Identify which cell holds the provided text, then report its (X, Y) central coordinate. 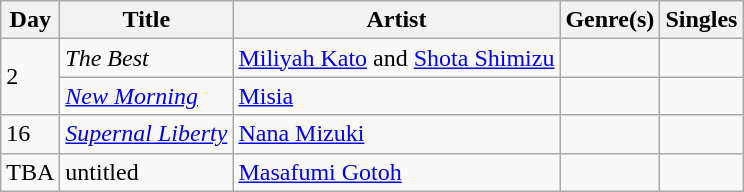
Misia (396, 96)
Masafumi Gotoh (396, 172)
untitled (146, 172)
New Morning (146, 96)
TBA (30, 172)
Artist (396, 20)
16 (30, 134)
Supernal Liberty (146, 134)
Genre(s) (610, 20)
Nana Mizuki (396, 134)
Miliyah Kato and Shota Shimizu (396, 58)
Day (30, 20)
Title (146, 20)
Singles (702, 20)
2 (30, 77)
The Best (146, 58)
